Output the [x, y] coordinate of the center of the cell containing the given text.  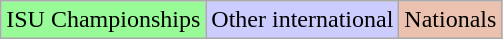
Nationals [450, 20]
Other international [302, 20]
ISU Championships [104, 20]
